Extract the [x, y] coordinate from the center of the cell holding the provided text.  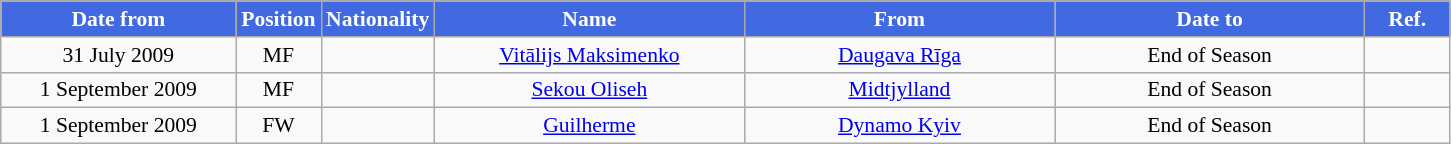
FW [278, 126]
Midtjylland [899, 90]
Nationality [378, 19]
Ref. [1408, 19]
Guilherme [589, 126]
Sekou Oliseh [589, 90]
From [899, 19]
Date from [118, 19]
Position [278, 19]
Vitālijs Maksimenko [589, 55]
Date to [1210, 19]
Daugava Rīga [899, 55]
Name [589, 19]
Dynamo Kyiv [899, 126]
31 July 2009 [118, 55]
